Detect which cell encompasses the target text, then output its (x, y) center coordinate. 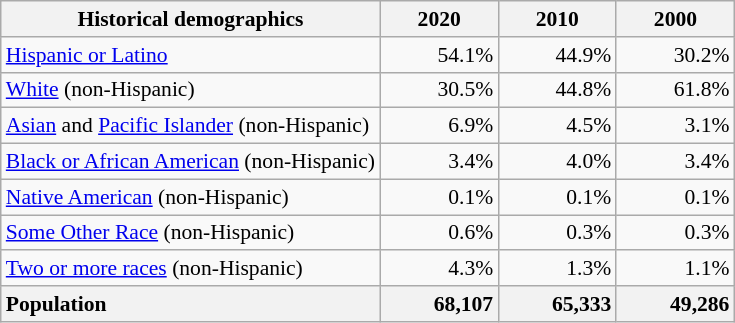
1.3% (557, 269)
Two or more races (non-Hispanic) (190, 269)
Native American (non-Hispanic) (190, 197)
54.1% (439, 55)
2000 (675, 19)
Black or African American (non-Hispanic) (190, 162)
6.9% (439, 126)
4.3% (439, 269)
4.5% (557, 126)
3.1% (675, 126)
30.5% (439, 90)
44.9% (557, 55)
44.8% (557, 90)
Hispanic or Latino (190, 55)
30.2% (675, 55)
61.8% (675, 90)
White (non-Hispanic) (190, 90)
49,286 (675, 304)
2020 (439, 19)
1.1% (675, 269)
Population (190, 304)
0.6% (439, 233)
Some Other Race (non-Hispanic) (190, 233)
2010 (557, 19)
Historical demographics (190, 19)
65,333 (557, 304)
Asian and Pacific Islander (non-Hispanic) (190, 126)
4.0% (557, 162)
68,107 (439, 304)
